Provide the (X, Y) coordinate of the cell's center where the given text is located.  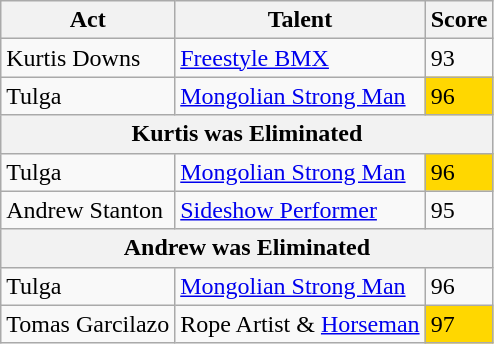
97 (459, 324)
Andrew was Eliminated (247, 248)
Talent (300, 20)
93 (459, 58)
95 (459, 210)
Tomas Garcilazo (88, 324)
Kurtis was Eliminated (247, 134)
Rope Artist & Horseman (300, 324)
Sideshow Performer (300, 210)
Kurtis Downs (88, 58)
Score (459, 20)
Freestyle BMX (300, 58)
Act (88, 20)
Andrew Stanton (88, 210)
